Detect which cell encompasses the target text, then output its (X, Y) center coordinate. 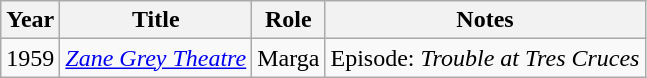
Zane Grey Theatre (156, 58)
Title (156, 20)
Role (288, 20)
1959 (30, 58)
Notes (485, 20)
Episode: Trouble at Tres Cruces (485, 58)
Marga (288, 58)
Year (30, 20)
